Locate the cell with the specified text and output its (x, y) center coordinate. 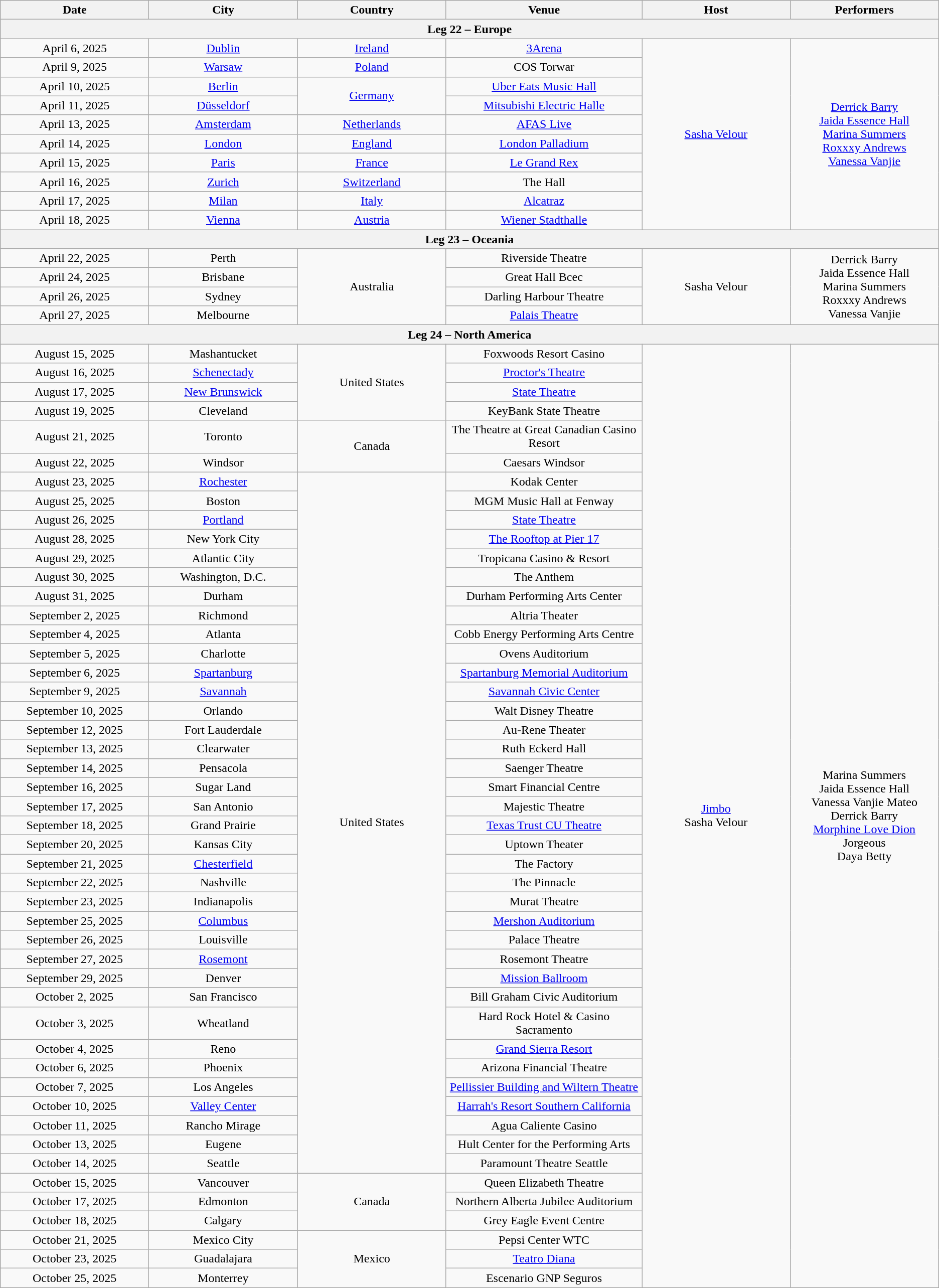
New York City (223, 539)
Palace Theatre (544, 940)
April 15, 2025 (75, 163)
August 31, 2025 (75, 596)
Foxwoods Resort Casino (544, 354)
September 10, 2025 (75, 711)
April 13, 2025 (75, 124)
The Pinnacle (544, 883)
Columbus (223, 921)
Darling Harbour Theatre (544, 296)
Chesterfield (223, 863)
Savannah (223, 692)
Reno (223, 1049)
October 11, 2025 (75, 1125)
August 15, 2025 (75, 354)
MGM Music Hall at Fenway (544, 501)
Durham Performing Arts Center (544, 596)
Leg 23 – Oceania (469, 239)
The Anthem (544, 577)
Charlotte (223, 654)
September 29, 2025 (75, 978)
Texas Trust CU Theatre (544, 825)
Cleveland (223, 411)
October 3, 2025 (75, 1023)
October 14, 2025 (75, 1163)
England (372, 143)
The Rooftop at Pier 17 (544, 539)
Grand Prairie (223, 825)
April 27, 2025 (75, 315)
October 23, 2025 (75, 1259)
August 26, 2025 (75, 520)
Schenectady (223, 373)
Au-Rene Theater (544, 730)
August 28, 2025 (75, 539)
Date (75, 10)
Paramount Theatre Seattle (544, 1163)
Italy (372, 201)
Atlanta (223, 634)
September 12, 2025 (75, 730)
Orlando (223, 711)
Pensacola (223, 768)
Host (716, 10)
October 15, 2025 (75, 1182)
Harrah's Resort Southern California (544, 1106)
September 23, 2025 (75, 902)
Northern Alberta Jubilee Auditorium (544, 1202)
October 13, 2025 (75, 1144)
Rosemont Theatre (544, 959)
Denver (223, 978)
August 30, 2025 (75, 577)
Great Hall Bcec (544, 277)
April 18, 2025 (75, 220)
Portland (223, 520)
Spartanburg Memorial Auditorium (544, 673)
Proctor's Theatre (544, 373)
September 20, 2025 (75, 844)
San Francisco (223, 997)
September 22, 2025 (75, 883)
Eugene (223, 1144)
Hard Rock Hotel & Casino Sacramento (544, 1023)
Kansas City (223, 844)
Boston (223, 501)
Teatro Diana (544, 1259)
Brisbane (223, 277)
The Theatre at Great Canadian Casino Resort (544, 436)
JimboSasha Velour (716, 816)
August 22, 2025 (75, 462)
Queen Elizabeth Theatre (544, 1182)
Cobb Energy Performing Arts Centre (544, 634)
October 18, 2025 (75, 1221)
October 17, 2025 (75, 1202)
Mexico (372, 1259)
Monterrey (223, 1278)
Savannah Civic Center (544, 692)
Paris (223, 163)
September 14, 2025 (75, 768)
Caesars Windsor (544, 462)
April 9, 2025 (75, 67)
September 26, 2025 (75, 940)
August 29, 2025 (75, 558)
Zurich (223, 182)
April 10, 2025 (75, 86)
Derrick Barry Jaida Essence Hall Marina Summers Roxxxy Andrews Vanessa Vanjie (864, 287)
Germany (372, 96)
Alcatraz (544, 201)
Saenger Theatre (544, 768)
Mershon Auditorium (544, 921)
Austria (372, 220)
Mashantucket (223, 354)
Warsaw (223, 67)
Australia (372, 287)
Arizona Financial Theatre (544, 1068)
October 7, 2025 (75, 1087)
Vancouver (223, 1182)
Vienna (223, 220)
Wheatland (223, 1023)
April 22, 2025 (75, 258)
April 17, 2025 (75, 201)
Perth (223, 258)
Atlantic City (223, 558)
Ovens Auditorium (544, 654)
KeyBank State Theatre (544, 411)
Seattle (223, 1163)
October 4, 2025 (75, 1049)
September 13, 2025 (75, 749)
April 14, 2025 (75, 143)
The Hall (544, 182)
New Brunswick (223, 392)
August 16, 2025 (75, 373)
Richmond (223, 615)
Hult Center for the Performing Arts (544, 1144)
September 21, 2025 (75, 863)
Majestic Theatre (544, 806)
September 27, 2025 (75, 959)
Sugar Land (223, 787)
The Factory (544, 863)
April 6, 2025 (75, 48)
Performers (864, 10)
Smart Financial Centre (544, 787)
Washington, D.C. (223, 577)
September 17, 2025 (75, 806)
August 25, 2025 (75, 501)
Fort Lauderdale (223, 730)
Walt Disney Theatre (544, 711)
Wiener Stadthalle (544, 220)
Escenario GNP Seguros (544, 1278)
Uber Eats Music Hall (544, 86)
Ruth Eckerd Hall (544, 749)
Durham (223, 596)
September 2, 2025 (75, 615)
Rancho Mirage (223, 1125)
Bill Graham Civic Auditorium (544, 997)
Dublin (223, 48)
Guadalajara (223, 1259)
September 16, 2025 (75, 787)
April 26, 2025 (75, 296)
AFAS Live (544, 124)
Rosemont (223, 959)
Sydney (223, 296)
Pellissier Building and Wiltern Theatre (544, 1087)
Rochester (223, 481)
3Arena (544, 48)
COS Torwar (544, 67)
Riverside Theatre (544, 258)
April 24, 2025 (75, 277)
City (223, 10)
October 10, 2025 (75, 1106)
October 6, 2025 (75, 1068)
October 2, 2025 (75, 997)
September 9, 2025 (75, 692)
Grey Eagle Event Centre (544, 1221)
Palais Theatre (544, 315)
August 23, 2025 (75, 481)
Phoenix (223, 1068)
August 19, 2025 (75, 411)
Poland (372, 67)
Mexico City (223, 1240)
April 11, 2025 (75, 105)
Uptown Theater (544, 844)
Leg 24 – North America (469, 335)
Murat Theatre (544, 902)
Tropicana Casino & Resort (544, 558)
Mission Ballroom (544, 978)
Kodak Center (544, 481)
Leg 22 – Europe (469, 29)
Nashville (223, 883)
September 5, 2025 (75, 654)
France (372, 163)
Los Angeles (223, 1087)
Altria Theater (544, 615)
Agua Caliente Casino (544, 1125)
Country (372, 10)
Venue (544, 10)
London Palladium (544, 143)
Pepsi Center WTC (544, 1240)
September 25, 2025 (75, 921)
Clearwater (223, 749)
Calgary (223, 1221)
Le Grand Rex (544, 163)
Marina SummersJaida Essence HallVanessa Vanjie MateoDerrick BarryMorphine Love DionJorgeousDaya Betty (864, 816)
September 18, 2025 (75, 825)
October 21, 2025 (75, 1240)
San Antonio (223, 806)
September 6, 2025 (75, 673)
September 4, 2025 (75, 634)
Ireland (372, 48)
Netherlands (372, 124)
April 16, 2025 (75, 182)
Switzerland (372, 182)
Mitsubishi Electric Halle (544, 105)
August 21, 2025 (75, 436)
Amsterdam (223, 124)
Milan (223, 201)
Valley Center (223, 1106)
Derrick BarryJaida Essence HallMarina SummersRoxxxy AndrewsVanessa Vanjie (864, 134)
Spartanburg (223, 673)
Louisville (223, 940)
Windsor (223, 462)
Toronto (223, 436)
London (223, 143)
Melbourne (223, 315)
Indianapolis (223, 902)
Grand Sierra Resort (544, 1049)
October 25, 2025 (75, 1278)
August 17, 2025 (75, 392)
Edmonton (223, 1202)
Düsseldorf (223, 105)
Berlin (223, 86)
